Provide the (x, y) coordinate of the cell's center where the given text is located.  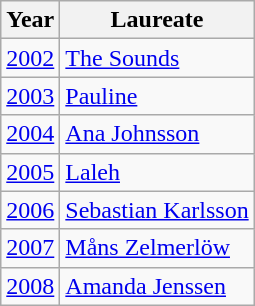
2005 (30, 172)
The Sounds (157, 58)
2002 (30, 58)
2008 (30, 286)
2003 (30, 96)
2004 (30, 134)
Laleh (157, 172)
Ana Johnsson (157, 134)
Amanda Jenssen (157, 286)
2007 (30, 248)
Year (30, 20)
2006 (30, 210)
Måns Zelmerlöw (157, 248)
Laureate (157, 20)
Pauline (157, 96)
Sebastian Karlsson (157, 210)
